Find where the given text appears and provide that cell's center as (X, Y) coordinate. 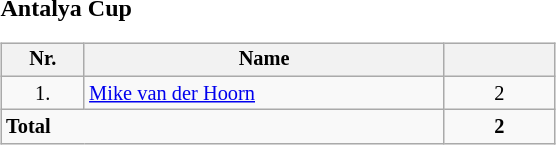
Nr. (42, 60)
1. (42, 93)
Name (264, 60)
Mike van der Hoorn (264, 93)
Total (222, 127)
